Pinpoint the cell where the given text exists, returning its [x, y] midpoint coordinate. 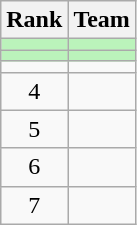
Rank [34, 20]
7 [34, 205]
4 [34, 91]
Team [102, 20]
5 [34, 129]
6 [34, 167]
